Scan for the cell matching the given text and deliver its (x, y) coordinate at center. 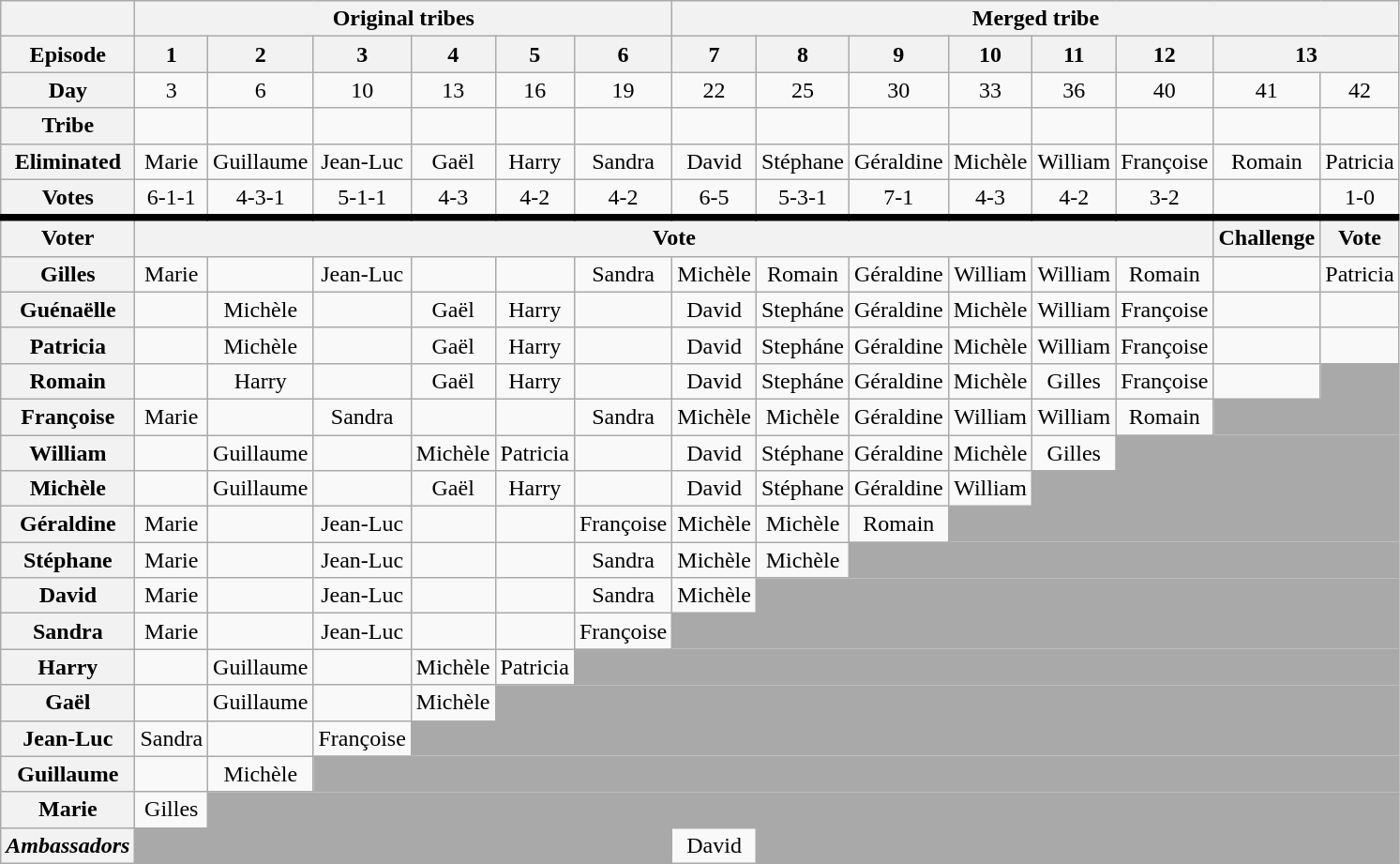
40 (1165, 90)
6-1-1 (172, 199)
33 (990, 90)
Episode (68, 54)
5 (534, 54)
4 (453, 54)
8 (803, 54)
Guénaëlle (68, 310)
2 (261, 54)
Original tribes (403, 19)
42 (1360, 90)
Challenge (1267, 236)
Eliminated (68, 161)
Votes (68, 199)
7-1 (899, 199)
12 (1165, 54)
5-1-1 (362, 199)
Ambassadors (68, 845)
Tribe (68, 126)
7 (715, 54)
6-5 (715, 199)
16 (534, 90)
30 (899, 90)
22 (715, 90)
Day (68, 90)
Merged tribe (1035, 19)
36 (1075, 90)
1-0 (1360, 199)
9 (899, 54)
1 (172, 54)
3-2 (1165, 199)
Voter (68, 236)
4-3-1 (261, 199)
19 (623, 90)
11 (1075, 54)
41 (1267, 90)
25 (803, 90)
5-3-1 (803, 199)
